Return the (x, y) coordinate for the center point of the cell that contains the specified text.  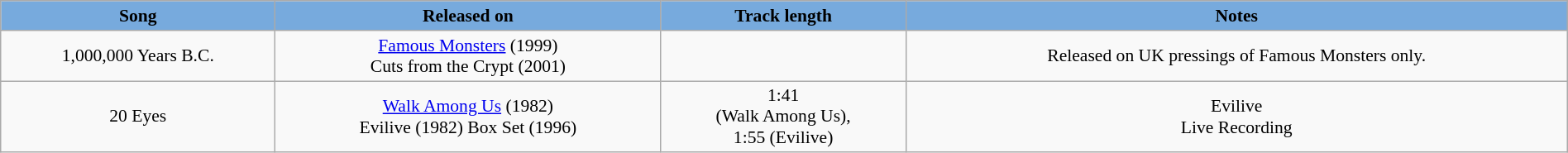
EviliveLive Recording (1236, 117)
Track length (783, 16)
Released on (468, 16)
Song (138, 16)
1,000,000 Years B.C. (138, 55)
20 Eyes (138, 117)
Famous Monsters (1999)Cuts from the Crypt (2001) (468, 55)
Released on UK pressings of Famous Monsters only. (1236, 55)
1:41(Walk Among Us),1:55 (Evilive) (783, 117)
Walk Among Us (1982)Evilive (1982) Box Set (1996) (468, 117)
Notes (1236, 16)
